Return the (x, y) coordinate for the center point of the cell that contains the specified text.  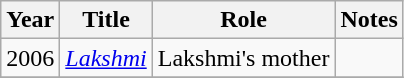
Notes (369, 20)
Lakshmi's mother (244, 58)
Year (30, 20)
Role (244, 20)
Title (106, 20)
2006 (30, 58)
Lakshmi (106, 58)
